Pinpoint the cell where the given text exists, returning its [X, Y] midpoint coordinate. 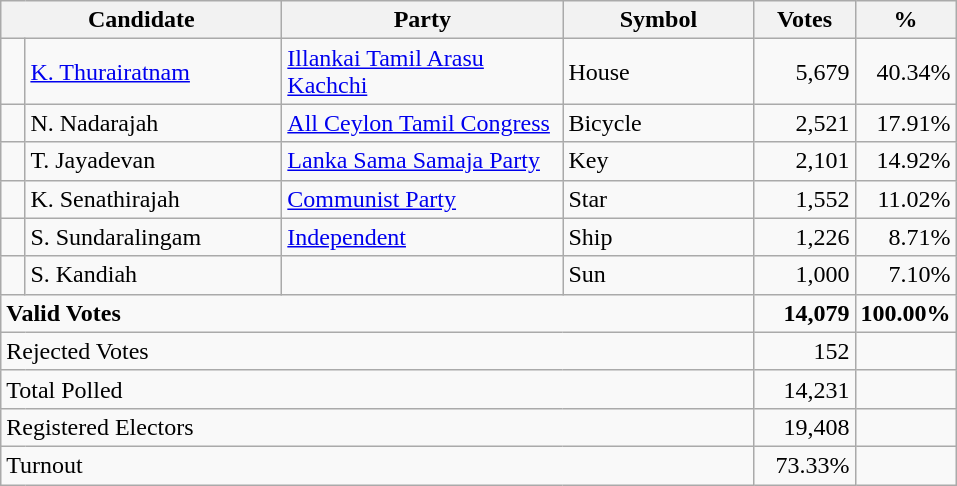
40.34% [906, 72]
1,552 [804, 199]
2,101 [804, 161]
11.02% [906, 199]
House [658, 72]
Valid Votes [378, 313]
Illankai Tamil Arasu Kachchi [422, 72]
Communist Party [422, 199]
Key [658, 161]
Votes [804, 20]
% [906, 20]
Candidate [142, 20]
Total Polled [378, 389]
K. Senathirajah [154, 199]
Lanka Sama Samaja Party [422, 161]
Independent [422, 237]
T. Jayadevan [154, 161]
Turnout [378, 465]
N. Nadarajah [154, 123]
17.91% [906, 123]
2,521 [804, 123]
Bicycle [658, 123]
K. Thurairatnam [154, 72]
Rejected Votes [378, 351]
S. Kandiah [154, 275]
Star [658, 199]
1,000 [804, 275]
73.33% [804, 465]
S. Sundaralingam [154, 237]
5,679 [804, 72]
14.92% [906, 161]
19,408 [804, 427]
152 [804, 351]
Symbol [658, 20]
8.71% [906, 237]
Registered Electors [378, 427]
Ship [658, 237]
1,226 [804, 237]
14,079 [804, 313]
100.00% [906, 313]
Party [422, 20]
Sun [658, 275]
14,231 [804, 389]
All Ceylon Tamil Congress [422, 123]
7.10% [906, 275]
